Return the [x, y] coordinate for the center point of the cell that contains the specified text.  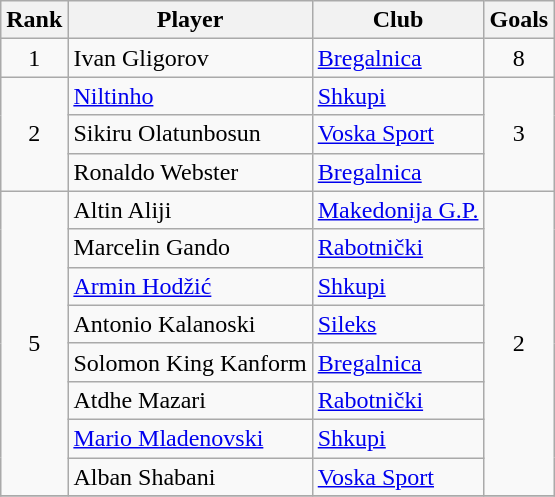
3 [519, 134]
Marcelin Gando [190, 248]
8 [519, 58]
Club [398, 20]
Ivan Gligorov [190, 58]
Alban Shabani [190, 477]
1 [34, 58]
Solomon King Kanform [190, 362]
Antonio Kalanoski [190, 324]
Armin Hodžić [190, 286]
Player [190, 20]
Makedonija G.P. [398, 210]
Altin Aliji [190, 210]
Atdhe Mazari [190, 400]
Ronaldo Webster [190, 172]
Niltinho [190, 96]
5 [34, 343]
Sileks [398, 324]
Mario Mladenovski [190, 438]
Rank [34, 20]
Goals [519, 20]
Sikiru Olatunbosun [190, 134]
